Return [x, y] of the center of cell containing provided text 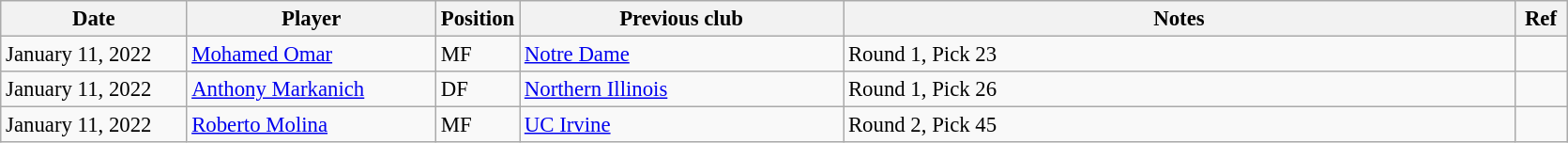
Anthony Markanich [312, 89]
Previous club [681, 19]
Round 2, Pick 45 [1180, 125]
Player [312, 19]
Ref [1541, 19]
Northern Illinois [681, 89]
Mohamed Omar [312, 55]
Roberto Molina [312, 125]
Round 1, Pick 26 [1180, 89]
UC Irvine [681, 125]
DF [477, 89]
Notes [1180, 19]
Position [477, 19]
Notre Dame [681, 55]
Round 1, Pick 23 [1180, 55]
Date [94, 19]
